Capture the cell that displays the provided text and extract its (x, y) central coordinate. 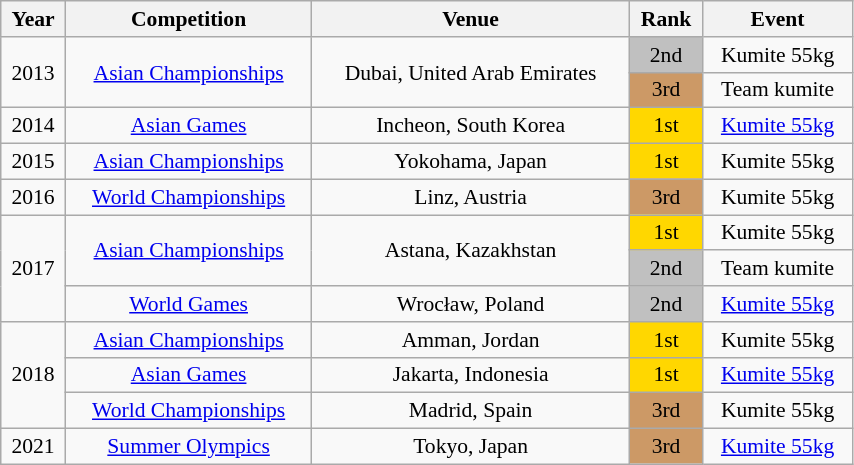
2016 (34, 197)
2021 (34, 447)
Wrocław, Poland (471, 304)
Rank (666, 19)
Year (34, 19)
World Games (188, 304)
2018 (34, 376)
Amman, Jordan (471, 340)
Astana, Kazakhstan (471, 250)
Competition (188, 19)
Incheon, South Korea (471, 126)
2015 (34, 162)
Madrid, Spain (471, 411)
Jakarta, Indonesia (471, 375)
Tokyo, Japan (471, 447)
2013 (34, 72)
2014 (34, 126)
Linz, Austria (471, 197)
Yokohama, Japan (471, 162)
2017 (34, 268)
Dubai, United Arab Emirates (471, 72)
Summer Olympics (188, 447)
Venue (471, 19)
Event (778, 19)
